Determine the [x, y] coordinate at the center of the cell enclosing the given text.  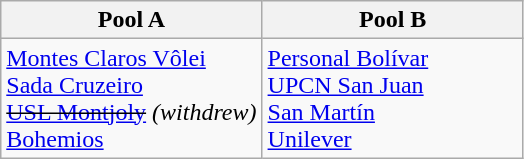
Montes Claros Vôlei Sada Cruzeiro USL Montjoly (withdrew) Bohemios [132, 98]
Personal Bolívar UPCN San Juan San Martín Unilever [392, 98]
Pool A [132, 20]
Pool B [392, 20]
